Determine the [x, y] coordinate at the center of the cell enclosing the given text.  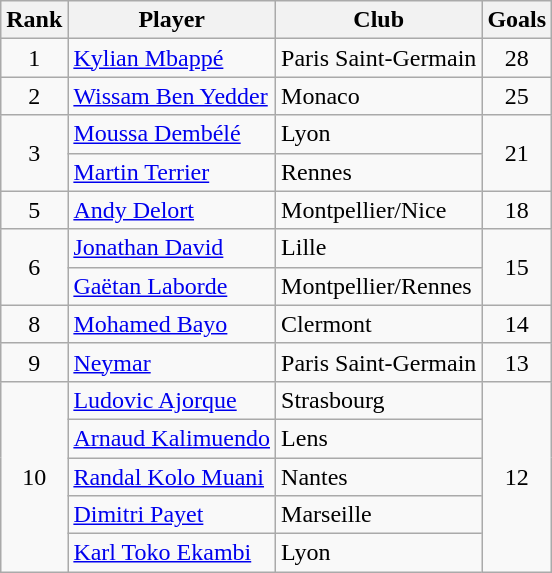
28 [517, 58]
Lens [379, 438]
18 [517, 210]
Gaëtan Laborde [172, 286]
Montpellier/Nice [379, 210]
6 [34, 267]
14 [517, 324]
1 [34, 58]
10 [34, 476]
Monaco [379, 96]
Jonathan David [172, 248]
Randal Kolo Muani [172, 477]
12 [517, 476]
Strasbourg [379, 400]
Moussa Dembélé [172, 134]
13 [517, 362]
Montpellier/Rennes [379, 286]
Player [172, 20]
Marseille [379, 515]
Karl Toko Ekambi [172, 553]
Kylian Mbappé [172, 58]
Club [379, 20]
2 [34, 96]
Lille [379, 248]
Arnaud Kalimuendo [172, 438]
Clermont [379, 324]
Goals [517, 20]
3 [34, 153]
5 [34, 210]
25 [517, 96]
Rennes [379, 172]
21 [517, 153]
Neymar [172, 362]
Wissam Ben Yedder [172, 96]
8 [34, 324]
9 [34, 362]
Nantes [379, 477]
Andy Delort [172, 210]
Ludovic Ajorque [172, 400]
Martin Terrier [172, 172]
Dimitri Payet [172, 515]
Mohamed Bayo [172, 324]
15 [517, 267]
Rank [34, 20]
